Find where the given text appears and provide that cell's center as [x, y] coordinate. 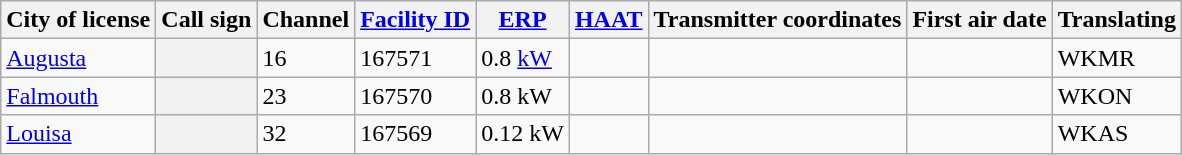
City of license [78, 20]
Facility ID [416, 20]
WKON [1116, 96]
32 [306, 134]
Translating [1116, 20]
Louisa [78, 134]
167569 [416, 134]
First air date [980, 20]
167571 [416, 58]
WKMR [1116, 58]
WKAS [1116, 134]
Augusta [78, 58]
167570 [416, 96]
HAAT [608, 20]
23 [306, 96]
Transmitter coordinates [778, 20]
0.12 kW [523, 134]
Falmouth [78, 96]
Channel [306, 20]
16 [306, 58]
Call sign [206, 20]
ERP [523, 20]
